Scan for the cell matching the given text and deliver its [X, Y] coordinate at center. 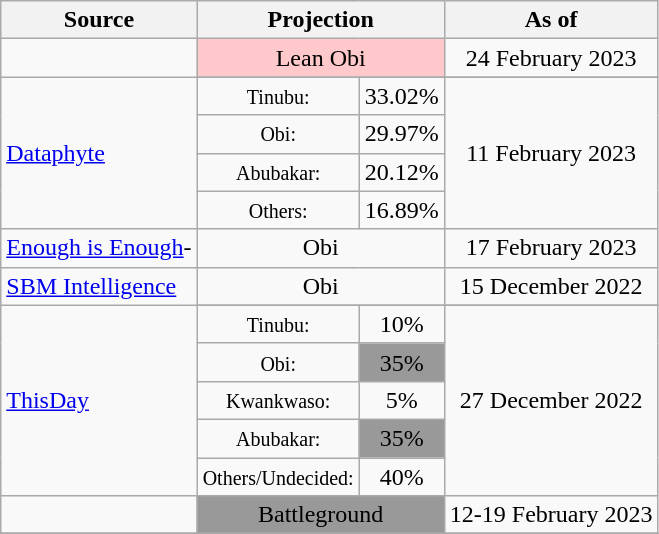
16.89% [402, 210]
Source [99, 20]
27 December 2022 [551, 400]
As of [551, 20]
5% [402, 400]
17 February 2023 [551, 248]
Kwankwaso: [278, 400]
Projection [320, 20]
40% [402, 477]
Enough is Enough- [99, 248]
33.02% [402, 96]
Battleground [320, 515]
Lean Obi [320, 58]
20.12% [402, 172]
10% [402, 324]
15 December 2022 [551, 286]
Others: [278, 210]
12-19 February 2023 [551, 515]
Dataphyte [99, 153]
29.97% [402, 134]
SBM Intelligence [99, 286]
Others/Undecided: [278, 477]
ThisDay [99, 400]
11 February 2023 [551, 153]
24 February 2023 [551, 58]
